Return [X, Y] of the center of cell containing provided text 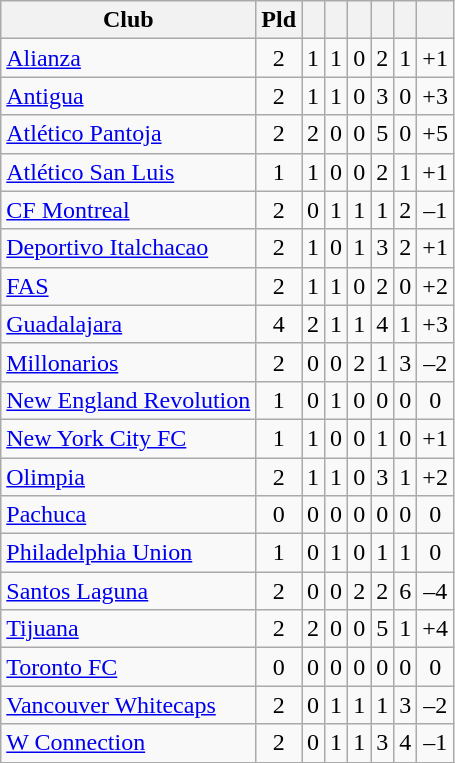
Club [128, 20]
+5 [436, 134]
Olimpia [128, 477]
Philadelphia Union [128, 553]
CF Montreal [128, 210]
Pachuca [128, 515]
Deportivo Italchacao [128, 248]
New England Revolution [128, 400]
Alianza [128, 58]
Antigua [128, 96]
Tijuana [128, 629]
Millonarios [128, 362]
Vancouver Whitecaps [128, 705]
New York City FC [128, 438]
Pld [279, 20]
6 [406, 591]
FAS [128, 286]
–4 [436, 591]
Atlético Pantoja [128, 134]
Toronto FC [128, 667]
Atlético San Luis [128, 172]
W Connection [128, 743]
Guadalajara [128, 324]
Santos Laguna [128, 591]
+4 [436, 629]
